Provide the [x, y] coordinate of the cell's center where the given text is located.  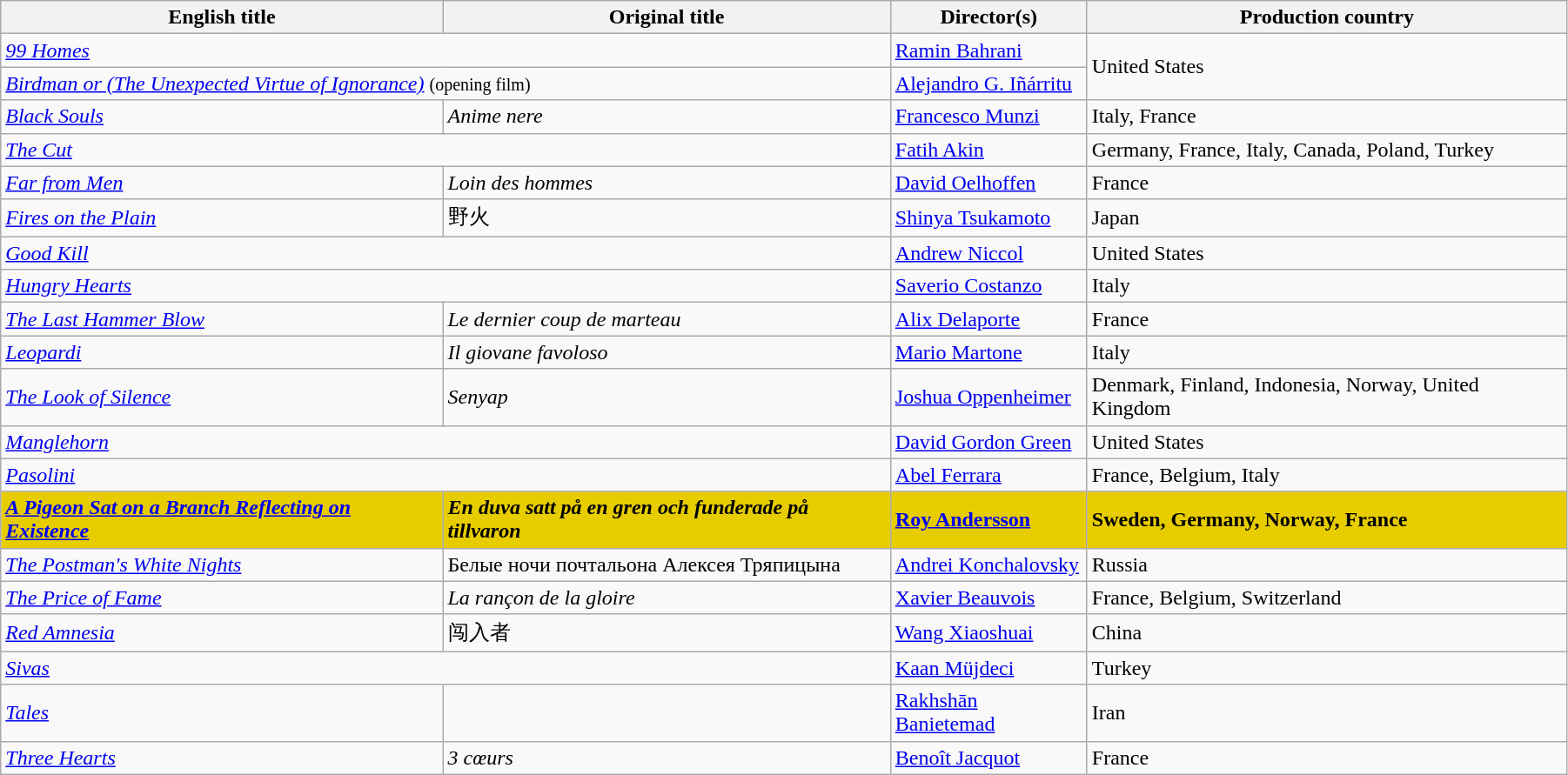
Xavier Beauvois [988, 598]
The Cut [446, 150]
The Look of Silence [222, 397]
Il giovane favoloso [667, 352]
The Postman's White Nights [222, 565]
Manglehorn [446, 442]
Denmark, Finland, Indonesia, Norway, United Kingdom [1326, 397]
3 cœurs [667, 758]
Anime nere [667, 117]
David Gordon Green [988, 442]
Abel Ferrara [988, 475]
Joshua Oppenheimer [988, 397]
Francesco Munzi [988, 117]
Russia [1326, 565]
Andrew Niccol [988, 253]
La rançon de la gloire [667, 598]
The Last Hammer Blow [222, 319]
Pasolini [446, 475]
Hungry Hearts [446, 286]
Turkey [1326, 668]
Germany, France, Italy, Canada, Poland, Turkey [1326, 150]
A Pigeon Sat on a Branch Reflecting on Existence [222, 520]
闯入者 [667, 633]
Director(s) [988, 17]
Andrei Konchalovsky [988, 565]
France, Belgium, Italy [1326, 475]
Fatih Akin [988, 150]
Far from Men [222, 183]
Ramin Bahrani [988, 50]
Roy Andersson [988, 520]
Production country [1326, 17]
China [1326, 633]
Shinya Tsukamoto [988, 217]
En duva satt på en gren och funderade på tillvaron [667, 520]
Benoît Jacquot [988, 758]
Iran [1326, 713]
Black Souls [222, 117]
99 Homes [446, 50]
Three Hearts [222, 758]
Mario Martone [988, 352]
France, Belgium, Switzerland [1326, 598]
Tales [222, 713]
Sivas [446, 668]
Alix Delaporte [988, 319]
Sweden, Germany, Norway, France [1326, 520]
Fires on the Plain [222, 217]
The Price of Fame [222, 598]
Le dernier coup de marteau [667, 319]
Birdman or (The Unexpected Virtue of Ignorance) (opening film) [446, 84]
Alejandro G. Iñárritu [988, 84]
Red Amnesia [222, 633]
David Oelhoffen [988, 183]
Белые ночи почтальона Алексея Тряпицына [667, 565]
Japan [1326, 217]
Original title [667, 17]
Wang Xiaoshuai [988, 633]
Italy, France [1326, 117]
Kaan Müjdeci [988, 668]
野火 [667, 217]
English title [222, 17]
Good Kill [446, 253]
Saverio Costanzo [988, 286]
Rakhshān Banietemad [988, 713]
Leopardi [222, 352]
Senyap [667, 397]
Loin des hommes [667, 183]
